Output the (x, y) coordinate of the center of the cell containing the given text.  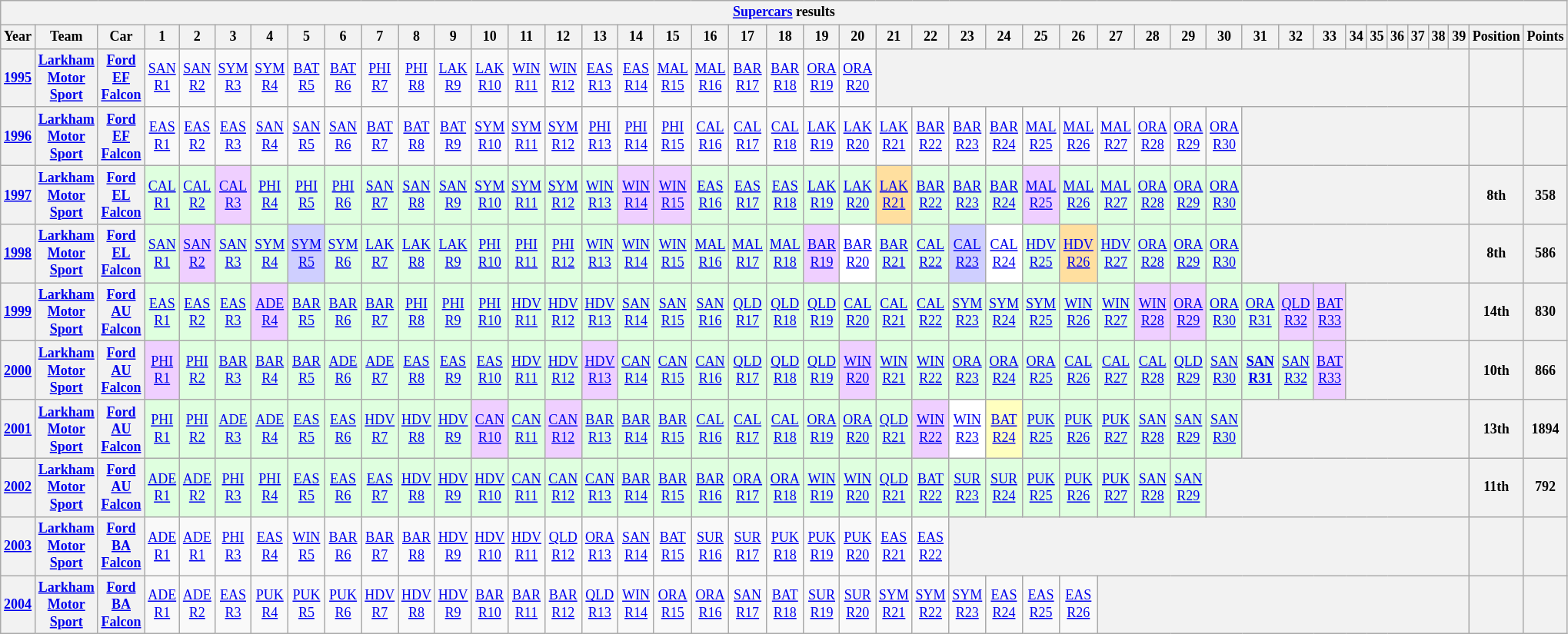
ORAR23 (967, 370)
ORAR24 (1004, 370)
ADER3 (233, 429)
PUKR4 (270, 605)
EASR16 (711, 194)
EASR18 (784, 194)
ORAR15 (672, 605)
SYMR25 (1041, 312)
2 (197, 37)
PHIR12 (563, 254)
22 (930, 37)
SURR23 (967, 487)
CALR28 (1152, 370)
BARR13 (600, 429)
14th (1496, 312)
Car (122, 37)
BATR18 (784, 605)
QLDR29 (1189, 370)
PHIR5 (307, 194)
2004 (18, 605)
EASR10 (490, 370)
866 (1546, 370)
EASR9 (453, 370)
10th (1496, 370)
30 (1224, 37)
39 (1460, 37)
CALR1 (162, 194)
2002 (18, 487)
BARR11 (527, 605)
CALR26 (1078, 370)
PHIR7 (380, 78)
BARR18 (784, 78)
12 (563, 37)
PHIR9 (453, 312)
25 (1041, 37)
ORAR17 (747, 487)
13 (600, 37)
10 (490, 37)
EASR14 (637, 78)
EASR13 (600, 78)
ORAR18 (784, 487)
EASR8 (417, 370)
SYMR21 (894, 605)
35 (1377, 37)
BARR8 (417, 546)
WINR23 (967, 429)
BATR15 (672, 546)
CANR15 (672, 370)
ADER7 (380, 370)
SYMR3 (233, 78)
MALR15 (672, 78)
358 (1546, 194)
SURR20 (858, 605)
EASR21 (894, 546)
BARR4 (270, 370)
CALR23 (967, 254)
HDVR26 (1078, 254)
1995 (18, 78)
SANR15 (672, 312)
CANR10 (490, 429)
32 (1296, 37)
CANR13 (600, 487)
1894 (1546, 429)
WINR11 (527, 78)
EASR7 (380, 487)
BARR20 (858, 254)
EASR17 (747, 194)
PHIR13 (600, 136)
1997 (18, 194)
11 (527, 37)
SURR17 (747, 546)
ORAR16 (711, 605)
BARR3 (233, 370)
Supercars results (784, 12)
BARR12 (563, 605)
SYMR5 (307, 254)
Year (18, 37)
EASR26 (1078, 605)
PHIR11 (527, 254)
EASR22 (930, 546)
36 (1398, 37)
31 (1260, 37)
EASR25 (1041, 605)
5 (307, 37)
Position (1496, 37)
WINR12 (563, 78)
CALR27 (1117, 370)
HDVR27 (1117, 254)
13th (1496, 429)
2001 (18, 429)
WINR21 (894, 370)
BARR17 (747, 78)
EASR4 (270, 546)
1998 (18, 254)
2000 (18, 370)
4 (270, 37)
WINR19 (821, 487)
11th (1496, 487)
SANR9 (453, 194)
ORAR25 (1041, 370)
QLDR32 (1296, 312)
1996 (18, 136)
ADER6 (343, 370)
PUKR6 (343, 605)
Points (1546, 37)
BATR9 (453, 136)
BATR7 (380, 136)
BATR24 (1004, 429)
BARR21 (894, 254)
33 (1330, 37)
26 (1078, 37)
BARR10 (490, 605)
PUKR19 (821, 546)
20 (858, 37)
EASR24 (1004, 605)
ORAR13 (600, 546)
PHIR6 (343, 194)
BATR22 (930, 487)
WINR27 (1117, 312)
CALR3 (233, 194)
38 (1438, 37)
QLDR13 (600, 605)
15 (672, 37)
37 (1418, 37)
SANR17 (747, 605)
1 (162, 37)
BATR6 (343, 78)
29 (1189, 37)
SANR4 (270, 136)
Team (66, 37)
792 (1546, 487)
WINR28 (1152, 312)
PUKR20 (858, 546)
MALR17 (747, 254)
2003 (18, 546)
PUKR5 (307, 605)
LAKR7 (380, 254)
CANR16 (711, 370)
HDVR25 (1041, 254)
SURR16 (711, 546)
8 (417, 37)
28 (1152, 37)
27 (1117, 37)
34 (1357, 37)
PHIR15 (672, 136)
SANR3 (233, 254)
3 (233, 37)
CALR2 (197, 194)
23 (967, 37)
LAKR10 (490, 78)
9 (453, 37)
SYMR6 (343, 254)
SANR7 (380, 194)
CALR21 (894, 312)
SYMR24 (1004, 312)
SURR24 (1004, 487)
SURR19 (821, 605)
18 (784, 37)
MALR18 (784, 254)
586 (1546, 254)
WINR5 (307, 546)
QLDR12 (563, 546)
SYMR22 (930, 605)
16 (711, 37)
SANR5 (307, 136)
CALR24 (1004, 254)
BATR5 (307, 78)
1999 (18, 312)
17 (747, 37)
CANR14 (637, 370)
BARR16 (711, 487)
SANR31 (1260, 370)
CALR20 (858, 312)
6 (343, 37)
7 (380, 37)
SANR6 (343, 136)
BARR19 (821, 254)
PHIR14 (637, 136)
SANR8 (417, 194)
LAKR8 (417, 254)
21 (894, 37)
WINR26 (1078, 312)
ORAR31 (1260, 312)
19 (821, 37)
14 (637, 37)
SANR16 (711, 312)
PUKR18 (784, 546)
830 (1546, 312)
24 (1004, 37)
SANR32 (1296, 370)
BATR8 (417, 136)
